For the text-containing cell, return its midpoint in (X, Y) coordinate format. 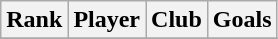
Club (177, 20)
Rank (34, 20)
Player (107, 20)
Goals (242, 20)
